Identify which cell holds the provided text, then report its (x, y) central coordinate. 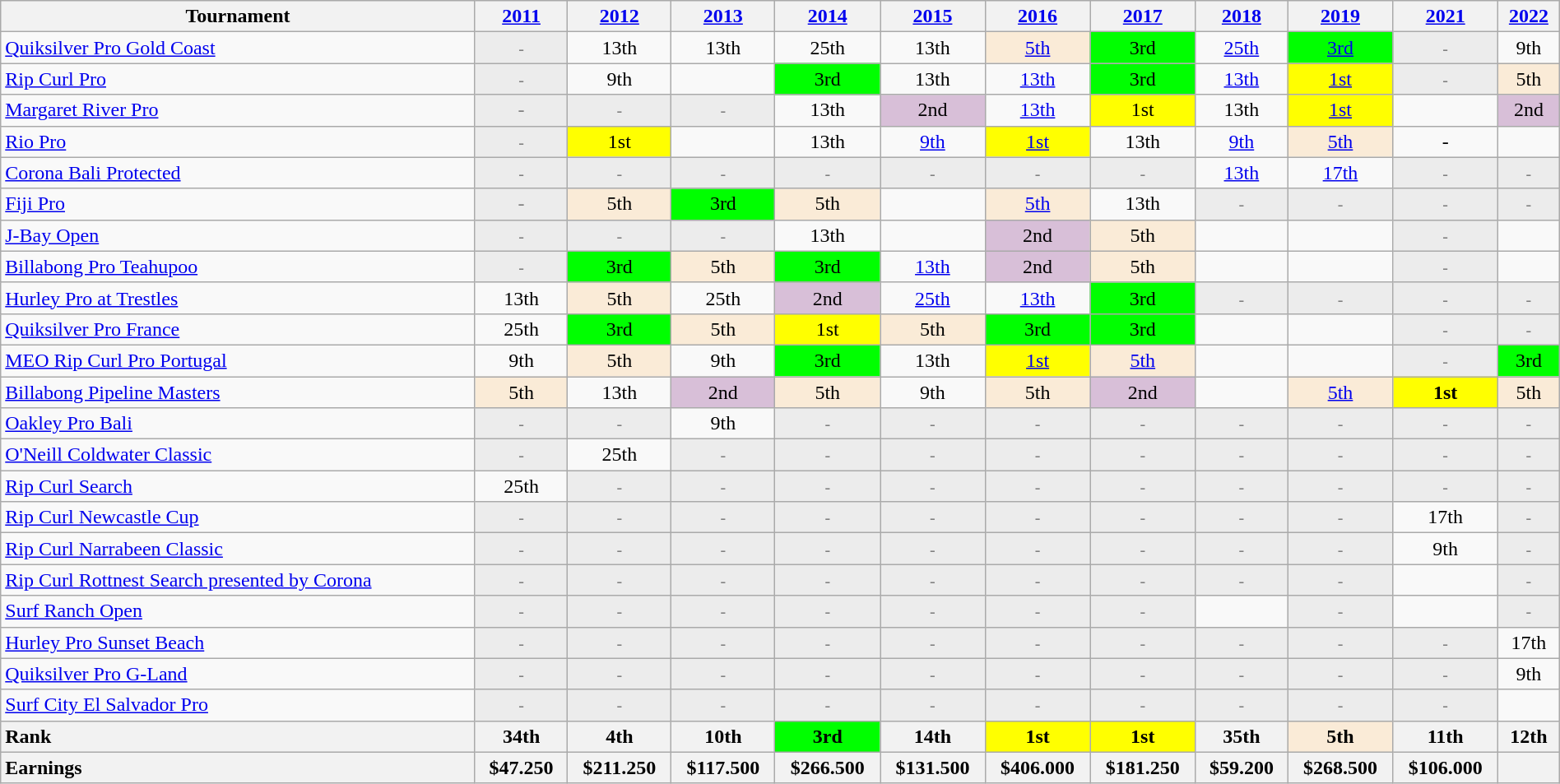
Fiji Pro (239, 204)
14th (933, 736)
Corona Bali Protected (239, 173)
10th (723, 736)
$266.500 (828, 768)
2017 (1143, 16)
Margaret River Pro (239, 110)
Quiksilver Pro G-Land (239, 674)
Oakley Pro Bali (239, 424)
Earnings (239, 768)
12th (1529, 736)
$47.250 (522, 768)
Surf Ranch Open (239, 611)
Billabong Pipeline Masters (239, 392)
Tournament (239, 16)
$211.250 (620, 768)
Rip Curl Narrabeen Classic (239, 549)
O'Neill Coldwater Classic (239, 455)
Hurley Pro at Trestles (239, 298)
$181.250 (1143, 768)
2016 (1038, 16)
$131.500 (933, 768)
2013 (723, 16)
Quiksilver Pro France (239, 329)
MEO Rip Curl Pro Portugal (239, 360)
Hurley Pro Sunset Beach (239, 643)
35th (1242, 736)
$117.500 (723, 768)
Quiksilver Pro Gold Coast (239, 48)
$268.500 (1340, 768)
11th (1446, 736)
2015 (933, 16)
2011 (522, 16)
2012 (620, 16)
Rip Curl Pro (239, 79)
Rio Pro (239, 141)
2014 (828, 16)
Rip Curl Newcastle Cup (239, 517)
Rip Curl Search (239, 486)
2021 (1446, 16)
2022 (1529, 16)
$59.200 (1242, 768)
2018 (1242, 16)
$106.000 (1446, 768)
Billabong Pro Teahupoo (239, 267)
$406.000 (1038, 768)
Rank (239, 736)
34th (522, 736)
Rip Curl Rottnest Search presented by Corona (239, 580)
Surf City El Salvador Pro (239, 705)
4th (620, 736)
2019 (1340, 16)
J-Bay Open (239, 235)
